Extract the (X, Y) coordinate from the center of the cell holding the provided text.  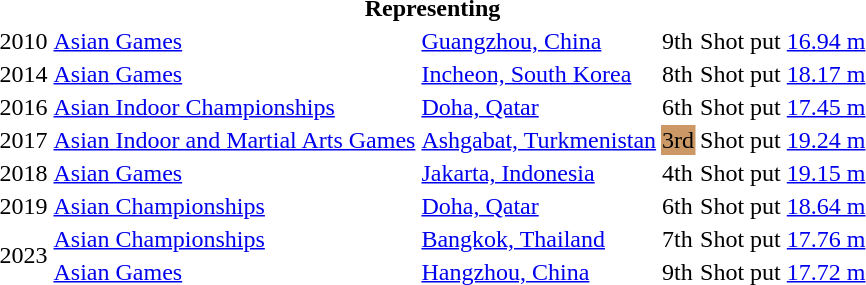
Bangkok, Thailand (539, 239)
Asian Indoor Championships (234, 107)
Ashgabat, Turkmenistan (539, 140)
3rd (678, 140)
8th (678, 74)
Jakarta, Indonesia (539, 173)
9th (678, 41)
Guangzhou, China (539, 41)
4th (678, 173)
7th (678, 239)
Asian Indoor and Martial Arts Games (234, 140)
Incheon, South Korea (539, 74)
